Identify which cell holds the provided text, then report its [X, Y] central coordinate. 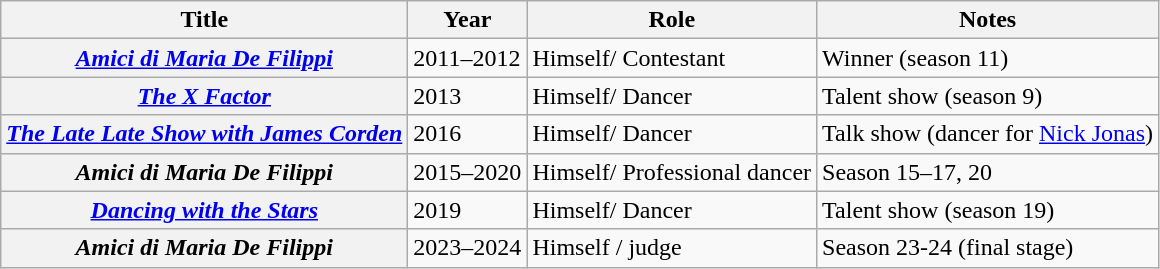
2013 [468, 96]
Year [468, 20]
2023–2024 [468, 248]
Notes [988, 20]
Season 23-24 (final stage) [988, 248]
Talk show (dancer for Nick Jonas) [988, 134]
Talent show (season 9) [988, 96]
The X Factor [204, 96]
Himself / judge [672, 248]
Himself/ Professional dancer [672, 172]
Talent show (season 19) [988, 210]
Season 15–17, 20 [988, 172]
Title [204, 20]
Role [672, 20]
2019 [468, 210]
2015–2020 [468, 172]
Dancing with the Stars [204, 210]
Himself/ Contestant [672, 58]
2016 [468, 134]
2011–2012 [468, 58]
The Late Late Show with James Corden [204, 134]
Winner (season 11) [988, 58]
